Pinpoint the cell where the given text exists, returning its (x, y) midpoint coordinate. 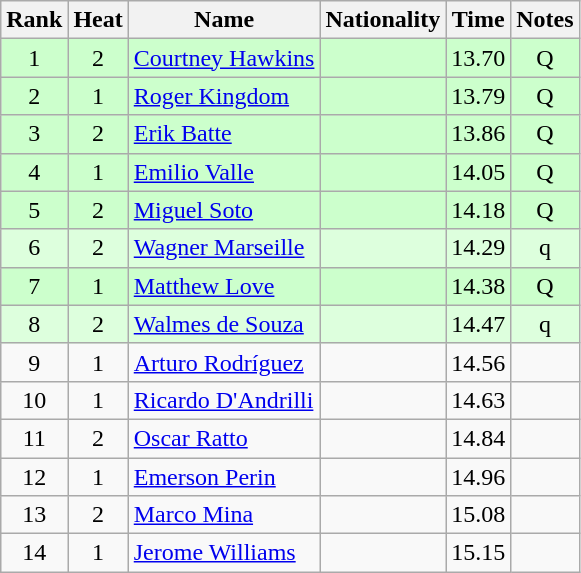
Wagner Marseille (224, 248)
14.63 (478, 400)
7 (34, 286)
13.70 (478, 58)
Nationality (383, 20)
8 (34, 324)
14.38 (478, 286)
Notes (545, 20)
Ricardo D'Andrilli (224, 400)
Erik Batte (224, 134)
Name (224, 20)
14.05 (478, 172)
15.15 (478, 553)
4 (34, 172)
Oscar Ratto (224, 438)
5 (34, 210)
10 (34, 400)
Roger Kingdom (224, 96)
11 (34, 438)
13 (34, 515)
14 (34, 553)
Emilio Valle (224, 172)
Rank (34, 20)
Jerome Williams (224, 553)
15.08 (478, 515)
Time (478, 20)
14.18 (478, 210)
Walmes de Souza (224, 324)
Marco Mina (224, 515)
13.79 (478, 96)
Arturo Rodríguez (224, 362)
Miguel Soto (224, 210)
14.84 (478, 438)
Courtney Hawkins (224, 58)
Emerson Perin (224, 477)
14.47 (478, 324)
14.96 (478, 477)
14.29 (478, 248)
Matthew Love (224, 286)
14.56 (478, 362)
12 (34, 477)
6 (34, 248)
3 (34, 134)
Heat (98, 20)
13.86 (478, 134)
9 (34, 362)
